Provide the [x, y] coordinate of the cell's center where the given text is located.  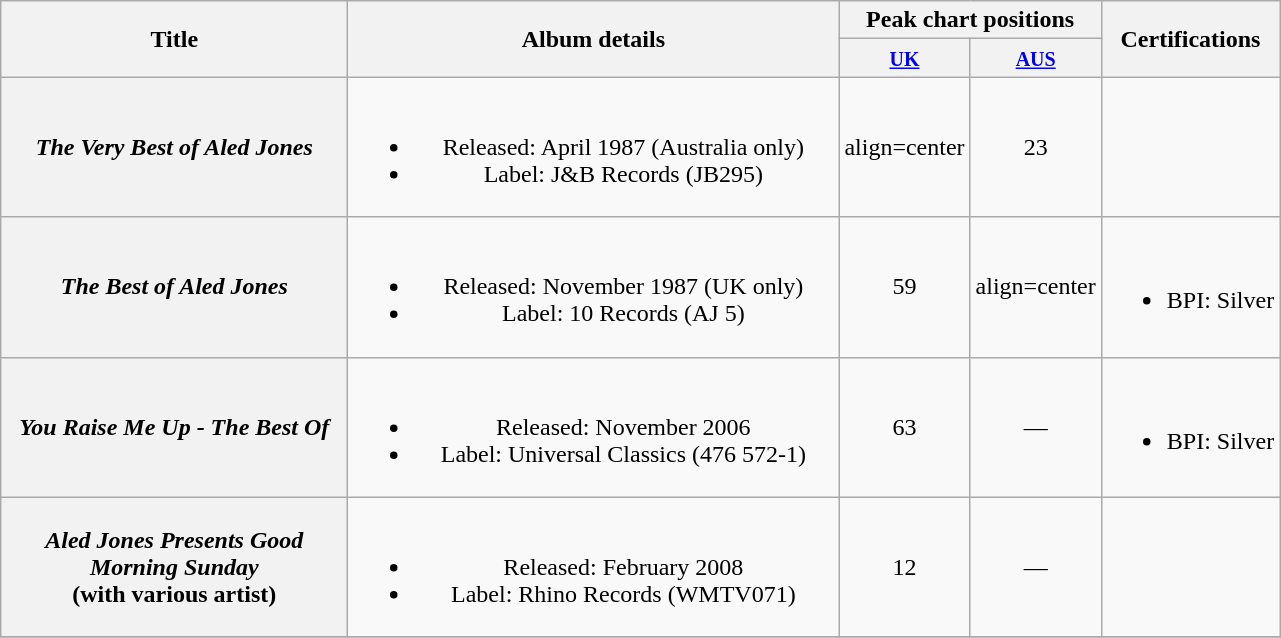
Released: November 2006Label: Universal Classics (476 572-1) [594, 427]
AUS [1036, 58]
59 [904, 287]
63 [904, 427]
The Best of Aled Jones [174, 287]
Released: February 2008Label: Rhino Records (WMTV071) [594, 567]
Album details [594, 39]
Aled Jones Presents Good Morning Sunday (with various artist) [174, 567]
Released: November 1987 (UK only)Label: 10 Records (AJ 5) [594, 287]
Released: April 1987 (Australia only)Label: J&B Records (JB295) [594, 147]
Certifications [1190, 39]
23 [1036, 147]
The Very Best of Aled Jones [174, 147]
12 [904, 567]
Peak chart positions [970, 20]
Title [174, 39]
You Raise Me Up - The Best Of [174, 427]
UK [904, 58]
